For the text-containing cell, return its midpoint in [x, y] coordinate format. 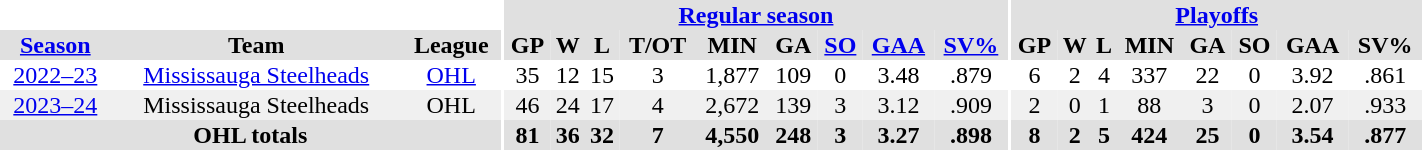
88 [1150, 105]
2,672 [732, 105]
.879 [970, 75]
1,877 [732, 75]
4,550 [732, 135]
46 [527, 105]
.933 [1385, 105]
OHL totals [250, 135]
3.54 [1313, 135]
25 [1208, 135]
.877 [1385, 135]
League [452, 45]
24 [568, 105]
Season [56, 45]
15 [602, 75]
22 [1208, 75]
81 [527, 135]
2.07 [1313, 105]
2022–23 [56, 75]
Playoffs [1216, 15]
35 [527, 75]
1 [1104, 105]
Regular season [756, 15]
337 [1150, 75]
6 [1034, 75]
T/OT [658, 45]
.861 [1385, 75]
Team [256, 45]
3.48 [899, 75]
2023–24 [56, 105]
8 [1034, 135]
5 [1104, 135]
3.92 [1313, 75]
.909 [970, 105]
36 [568, 135]
.898 [970, 135]
109 [793, 75]
248 [793, 135]
3.27 [899, 135]
139 [793, 105]
7 [658, 135]
424 [1150, 135]
32 [602, 135]
12 [568, 75]
3.12 [899, 105]
17 [602, 105]
